Determine the (X, Y) coordinate at the center of the cell enclosing the given text.  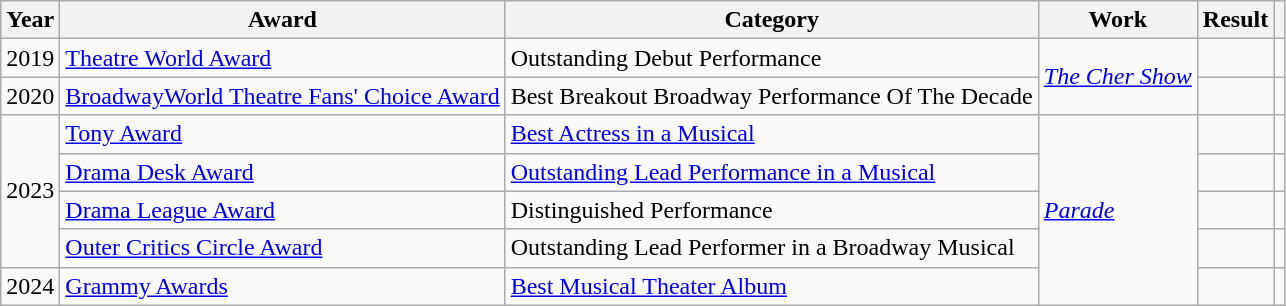
Theatre World Award (282, 58)
Best Musical Theater Album (772, 286)
Outstanding Lead Performer in a Broadway Musical (772, 248)
Outstanding Lead Performance in a Musical (772, 172)
Result (1235, 20)
Category (772, 20)
2019 (30, 58)
Work (1118, 20)
BroadwayWorld Theatre Fans' Choice Award (282, 96)
Parade (1118, 210)
Drama League Award (282, 210)
2024 (30, 286)
Best Breakout Broadway Performance Of The Decade (772, 96)
The Cher Show (1118, 77)
2023 (30, 191)
Grammy Awards (282, 286)
Drama Desk Award (282, 172)
Outer Critics Circle Award (282, 248)
Distinguished Performance (772, 210)
Tony Award (282, 134)
Outstanding Debut Performance (772, 58)
2020 (30, 96)
Award (282, 20)
Best Actress in a Musical (772, 134)
Year (30, 20)
